Scan for the cell matching the given text and deliver its (x, y) coordinate at center. 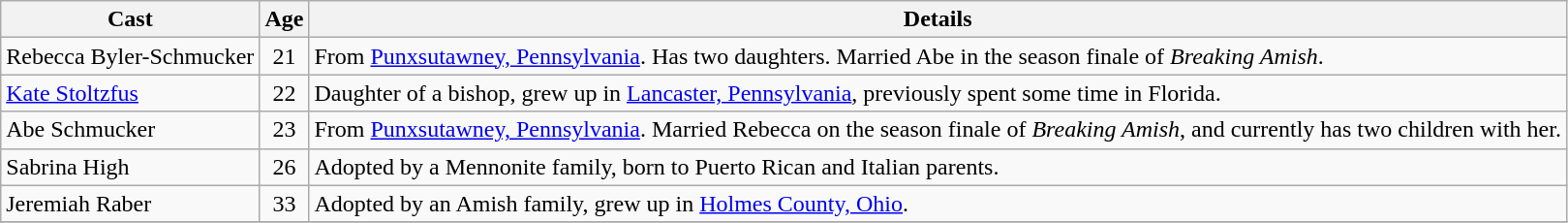
33 (285, 204)
Cast (130, 19)
From Punxsutawney, Pennsylvania. Has two daughters. Married Abe in the season finale of Breaking Amish. (938, 56)
23 (285, 130)
Kate Stoltzfus (130, 93)
21 (285, 56)
From Punxsutawney, Pennsylvania. Married Rebecca on the season finale of Breaking Amish, and currently has two children with her. (938, 130)
26 (285, 167)
Adopted by an Amish family, grew up in Holmes County, Ohio. (938, 204)
Sabrina High (130, 167)
Jeremiah Raber (130, 204)
Abe Schmucker (130, 130)
Daughter of a bishop, grew up in Lancaster, Pennsylvania, previously spent some time in Florida. (938, 93)
Age (285, 19)
Rebecca Byler-Schmucker (130, 56)
Adopted by a Mennonite family, born to Puerto Rican and Italian parents. (938, 167)
22 (285, 93)
Details (938, 19)
